Locate the cell with the specified text and output its [X, Y] center coordinate. 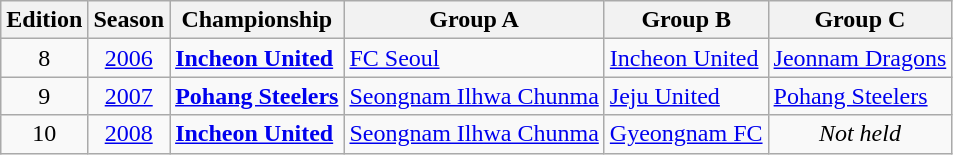
Gyeongnam FC [686, 134]
10 [44, 134]
Championship [257, 20]
Jeonnam Dragons [860, 58]
Edition [44, 20]
Season [129, 20]
2007 [129, 96]
Not held [860, 134]
8 [44, 58]
2008 [129, 134]
2006 [129, 58]
Group B [686, 20]
Jeju United [686, 96]
Group A [474, 20]
FC Seoul [474, 58]
Group C [860, 20]
9 [44, 96]
